Locate the cell with the specified text and output its [x, y] center coordinate. 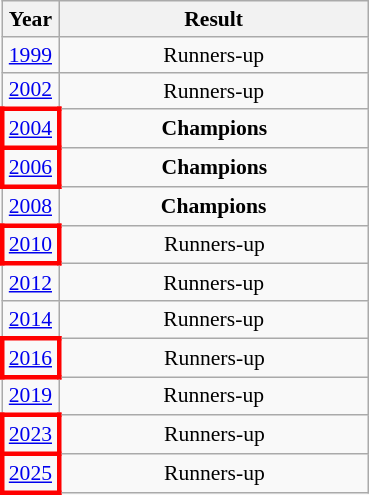
2025 [30, 474]
2014 [30, 320]
2012 [30, 282]
2004 [30, 130]
Result [214, 19]
2002 [30, 90]
1999 [30, 55]
2006 [30, 168]
2010 [30, 244]
2016 [30, 358]
2008 [30, 206]
2019 [30, 396]
Year [30, 19]
2023 [30, 436]
